Find where the given text appears and provide that cell's center as [X, Y] coordinate. 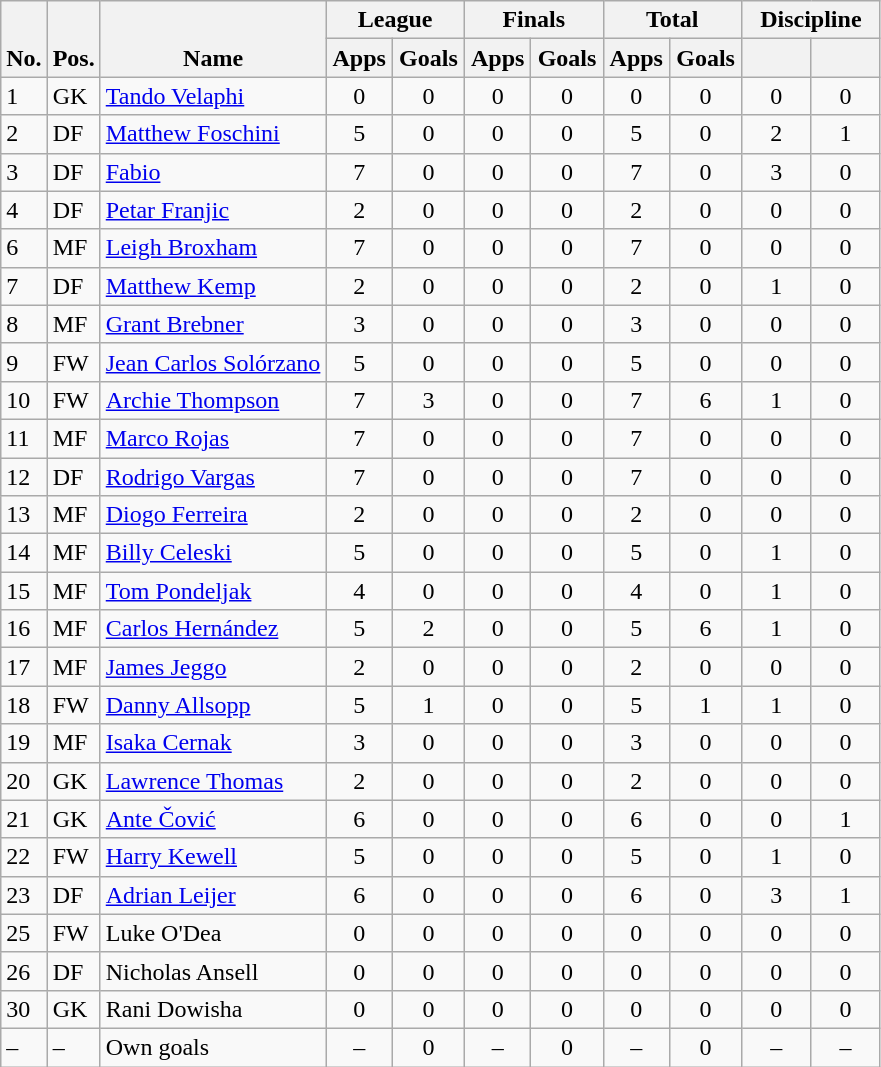
Diogo Ferreira [213, 515]
23 [24, 895]
12 [24, 477]
15 [24, 591]
19 [24, 743]
26 [24, 971]
16 [24, 629]
Petar Franjic [213, 210]
30 [24, 1009]
Harry Kewell [213, 857]
Billy Celeski [213, 553]
Rani Dowisha [213, 1009]
Nicholas Ansell [213, 971]
League [396, 20]
Matthew Kemp [213, 286]
13 [24, 515]
Luke O'Dea [213, 933]
Archie Thompson [213, 400]
No. [24, 39]
Tom Pondeljak [213, 591]
Carlos Hernández [213, 629]
9 [24, 362]
Finals [534, 20]
18 [24, 705]
Danny Allsopp [213, 705]
Tando Velaphi [213, 96]
8 [24, 324]
Total [672, 20]
Jean Carlos Solórzano [213, 362]
11 [24, 438]
21 [24, 819]
22 [24, 857]
20 [24, 781]
Rodrigo Vargas [213, 477]
Discipline [812, 20]
Fabio [213, 172]
James Jeggo [213, 667]
10 [24, 400]
Isaka Cernak [213, 743]
Grant Brebner [213, 324]
Ante Čović [213, 819]
Marco Rojas [213, 438]
Own goals [213, 1047]
Adrian Leijer [213, 895]
14 [24, 553]
25 [24, 933]
Matthew Foschini [213, 134]
Lawrence Thomas [213, 781]
Pos. [74, 39]
Leigh Broxham [213, 248]
17 [24, 667]
Name [213, 39]
